Return (X, Y) of the center of cell containing provided text 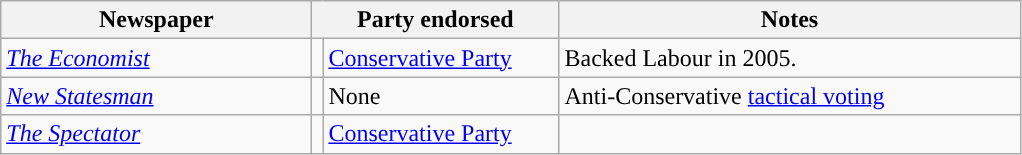
New Statesman (156, 96)
Backed Labour in 2005. (790, 58)
The Spectator (156, 134)
Party endorsed (436, 20)
Notes (790, 20)
Anti-Conservative tactical voting (790, 96)
The Economist (156, 58)
None (441, 96)
Newspaper (156, 20)
